Return [x, y] of the center of cell containing provided text 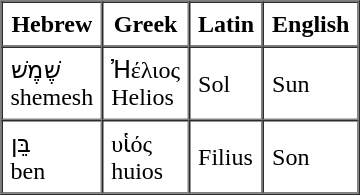
Sun [310, 83]
Sol [226, 83]
ἨέλιοςHelios [146, 83]
υἱόςhuios [146, 157]
Latin [226, 24]
Son [310, 157]
Filius [226, 157]
English [310, 24]
Hebrew [52, 24]
שֶׁמֶשׁshemesh [52, 83]
Greek [146, 24]
בֵּןben [52, 157]
